Locate the cell with the specified text and output its [x, y] center coordinate. 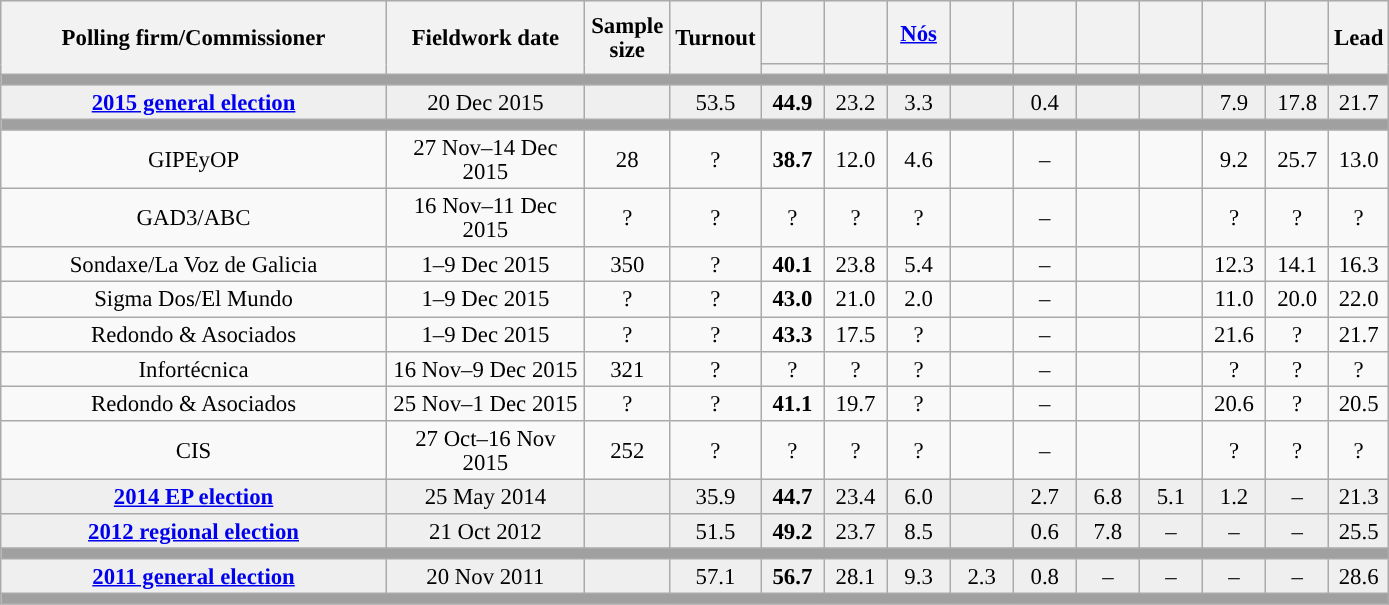
44.9 [792, 102]
Lead [1359, 38]
19.7 [856, 404]
Fieldwork date [485, 38]
11.0 [1234, 300]
28.1 [856, 576]
321 [627, 368]
16 Nov–11 Dec 2015 [485, 218]
51.5 [716, 532]
Nós [918, 32]
21.6 [1234, 334]
2.0 [918, 300]
4.6 [918, 160]
6.0 [918, 496]
43.3 [792, 334]
43.0 [792, 300]
57.1 [716, 576]
0.4 [1044, 102]
49.2 [792, 532]
25.7 [1298, 160]
25 May 2014 [485, 496]
44.7 [792, 496]
27 Nov–14 Dec 2015 [485, 160]
25.5 [1359, 532]
2.7 [1044, 496]
20.5 [1359, 404]
CIS [194, 450]
20.6 [1234, 404]
5.4 [918, 266]
1.2 [1234, 496]
17.8 [1298, 102]
21 Oct 2012 [485, 532]
27 Oct–16 Nov 2015 [485, 450]
16 Nov–9 Dec 2015 [485, 368]
8.5 [918, 532]
21.0 [856, 300]
350 [627, 266]
9.3 [918, 576]
56.7 [792, 576]
7.8 [1108, 532]
252 [627, 450]
23.4 [856, 496]
41.1 [792, 404]
Sondaxe/La Voz de Galicia [194, 266]
2012 regional election [194, 532]
0.6 [1044, 532]
Turnout [716, 38]
GAD3/ABC [194, 218]
23.2 [856, 102]
0.8 [1044, 576]
20 Dec 2015 [485, 102]
2015 general election [194, 102]
23.8 [856, 266]
23.7 [856, 532]
2011 general election [194, 576]
12.0 [856, 160]
7.9 [1234, 102]
53.5 [716, 102]
25 Nov–1 Dec 2015 [485, 404]
14.1 [1298, 266]
6.8 [1108, 496]
35.9 [716, 496]
22.0 [1359, 300]
Sample size [627, 38]
16.3 [1359, 266]
38.7 [792, 160]
Polling firm/Commissioner [194, 38]
Infortécnica [194, 368]
5.1 [1170, 496]
3.3 [918, 102]
20 Nov 2011 [485, 576]
2.3 [982, 576]
17.5 [856, 334]
9.2 [1234, 160]
Sigma Dos/El Mundo [194, 300]
40.1 [792, 266]
GIPEyOP [194, 160]
28 [627, 160]
20.0 [1298, 300]
12.3 [1234, 266]
2014 EP election [194, 496]
28.6 [1359, 576]
13.0 [1359, 160]
21.3 [1359, 496]
